Scan for the cell matching the given text and deliver its (X, Y) coordinate at center. 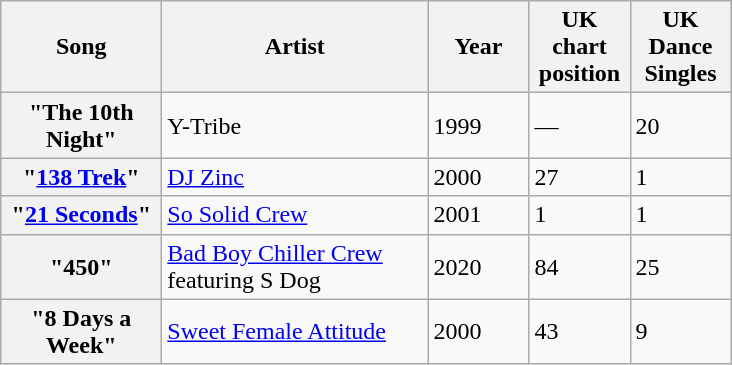
Song (82, 47)
84 (580, 266)
2001 (478, 215)
DJ Zinc (295, 177)
"450" (82, 266)
"138 Trek" (82, 177)
— (580, 126)
1999 (478, 126)
Y-Tribe (295, 126)
"21 Seconds" (82, 215)
Bad Boy Chiller Crew featuring S Dog (295, 266)
UK Dance Singles (680, 47)
2020 (478, 266)
"8 Days a Week" (82, 332)
Artist (295, 47)
43 (580, 332)
Year (478, 47)
UK chart position (580, 47)
9 (680, 332)
"The 10th Night" (82, 126)
Sweet Female Attitude (295, 332)
20 (680, 126)
25 (680, 266)
27 (580, 177)
So Solid Crew (295, 215)
